Detect which cell encompasses the target text, then output its [x, y] center coordinate. 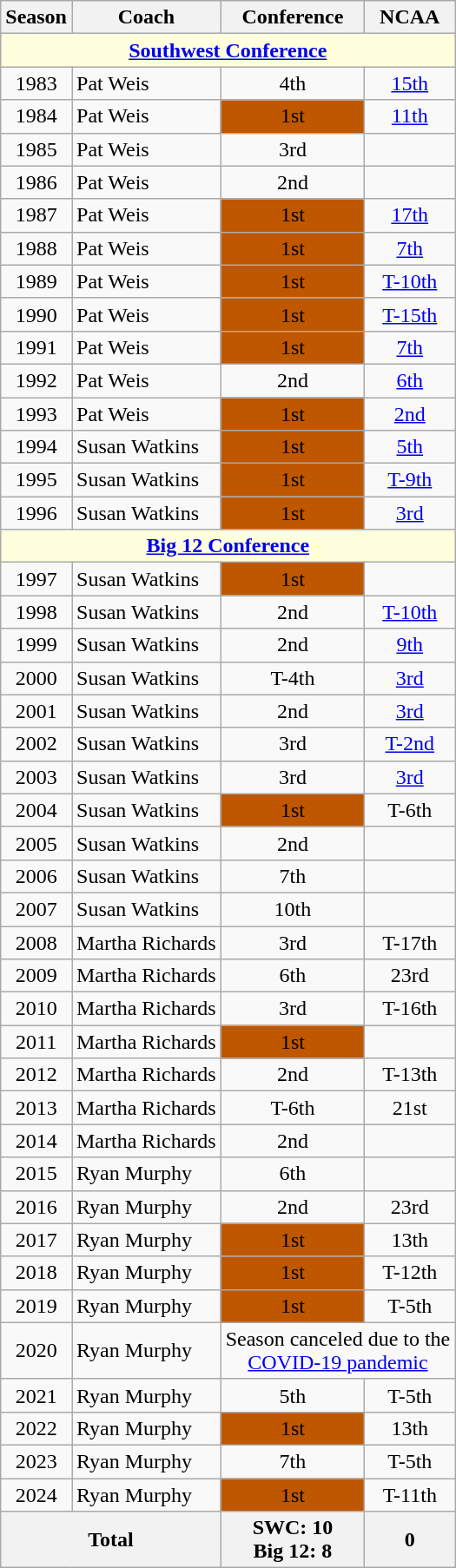
1986 [36, 182]
2014 [36, 1141]
4th [293, 83]
1990 [36, 314]
2024 [36, 1494]
T-16th [410, 1009]
0 [410, 1540]
SWC: 10Big 12: 8 [293, 1540]
1987 [36, 215]
21st [410, 1108]
15th [410, 83]
Total [111, 1540]
1985 [36, 149]
2012 [36, 1075]
Coach [146, 17]
2010 [36, 1009]
2020 [36, 1351]
Conference [293, 17]
Season [36, 17]
2006 [36, 876]
1997 [36, 579]
9th [410, 645]
T-12th [410, 1273]
T-9th [410, 480]
10th [293, 909]
1993 [36, 414]
1992 [36, 380]
T-2nd [410, 744]
2013 [36, 1108]
2019 [36, 1306]
1995 [36, 480]
1996 [36, 513]
1983 [36, 83]
1991 [36, 347]
2008 [36, 942]
T-13th [410, 1075]
T-15th [410, 314]
1998 [36, 612]
T-4th [293, 678]
2017 [36, 1240]
2003 [36, 777]
1984 [36, 116]
2004 [36, 810]
2018 [36, 1273]
T-11th [410, 1494]
1994 [36, 447]
2009 [36, 976]
T-17th [410, 942]
2022 [36, 1428]
2001 [36, 711]
2005 [36, 843]
2002 [36, 744]
1988 [36, 248]
2015 [36, 1174]
2021 [36, 1395]
1999 [36, 645]
2011 [36, 1042]
Season canceled due to theCOVID-19 pandemic [338, 1351]
NCAA [410, 17]
2007 [36, 909]
2016 [36, 1207]
2023 [36, 1461]
Southwest Conference [228, 50]
11th [410, 116]
17th [410, 215]
2000 [36, 678]
1989 [36, 281]
Big 12 Conference [228, 546]
